Search for the cell housing the specified text and yield its (x, y) center coordinate. 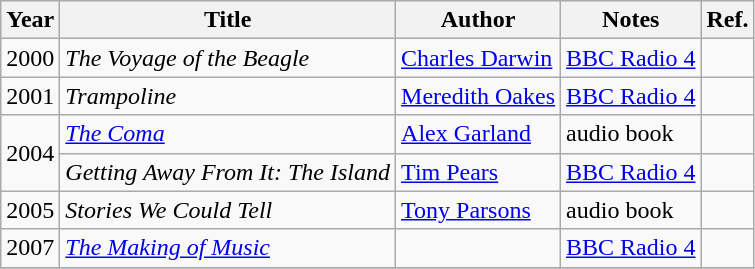
The Voyage of the Beagle (228, 58)
Title (228, 20)
Tony Parsons (478, 210)
Ref. (728, 20)
2004 (30, 153)
2000 (30, 58)
The Coma (228, 134)
2005 (30, 210)
2001 (30, 96)
The Making of Music (228, 248)
Notes (631, 20)
Tim Pears (478, 172)
Meredith Oakes (478, 96)
Author (478, 20)
Getting Away From It: The Island (228, 172)
Alex Garland (478, 134)
Year (30, 20)
Charles Darwin (478, 58)
2007 (30, 248)
Stories We Could Tell (228, 210)
Trampoline (228, 96)
